Search for the cell housing the specified text and yield its (X, Y) center coordinate. 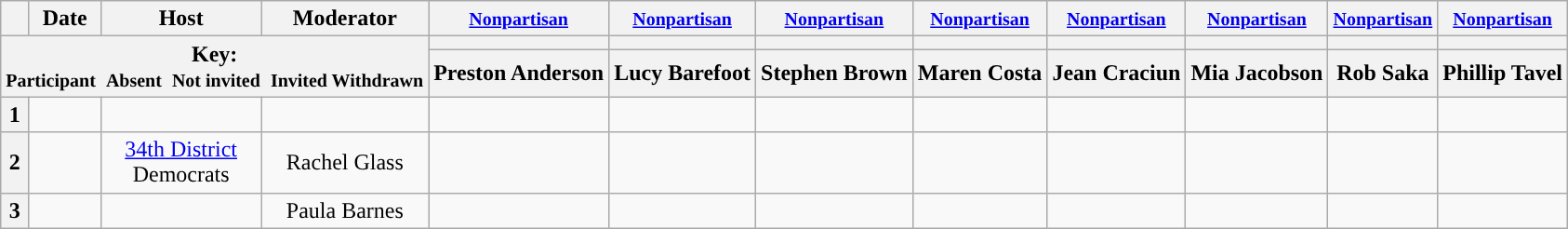
Paula Barnes (345, 210)
Host (180, 19)
Preston Anderson (519, 73)
34th DistrictDemocrats (180, 162)
Mia Jacobson (1257, 73)
Rob Saka (1383, 73)
Stephen Brown (835, 73)
2 (15, 162)
Rachel Glass (345, 162)
Moderator (345, 19)
Lucy Barefoot (683, 73)
1 (15, 114)
3 (15, 210)
Phillip Tavel (1503, 73)
Maren Costa (980, 73)
Key: Participant Absent Not invited Invited Withdrawn (215, 67)
Date (65, 19)
Jean Craciun (1116, 73)
